Identify which cell holds the provided text, then report its (X, Y) central coordinate. 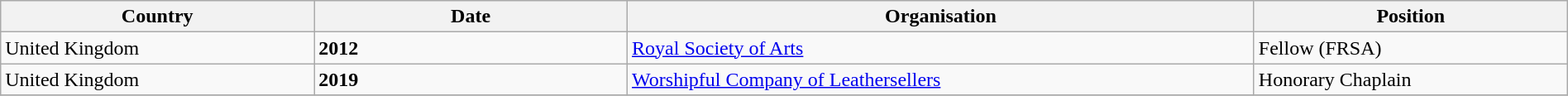
Worshipful Company of Leathersellers (941, 79)
Date (471, 17)
Country (157, 17)
2012 (471, 48)
Organisation (941, 17)
2019 (471, 79)
Fellow (FRSA) (1411, 48)
Royal Society of Arts (941, 48)
Position (1411, 17)
Honorary Chaplain (1411, 79)
